Return the (X, Y) coordinate for the center point of the cell that contains the specified text.  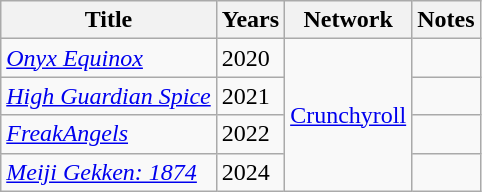
Crunchyroll (348, 115)
Title (108, 20)
2022 (250, 134)
Meiji Gekken: 1874 (108, 172)
2021 (250, 96)
Notes (446, 20)
FreakAngels (108, 134)
Years (250, 20)
Onyx Equinox (108, 58)
Network (348, 20)
2024 (250, 172)
2020 (250, 58)
High Guardian Spice (108, 96)
